Return the (x, y) coordinate for the center point of the cell that contains the specified text.  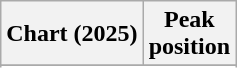
Chart (2025) (72, 34)
Peakposition (189, 34)
